Extract the (X, Y) coordinate from the center of the cell holding the provided text.  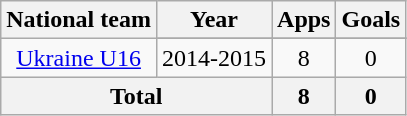
2014-2015 (214, 58)
Year (214, 20)
Ukraine U16 (79, 58)
Total (136, 96)
Goals (371, 20)
Apps (304, 20)
National team (79, 20)
